From the cell containing the given text, extract its center point as (X, Y) coordinate. 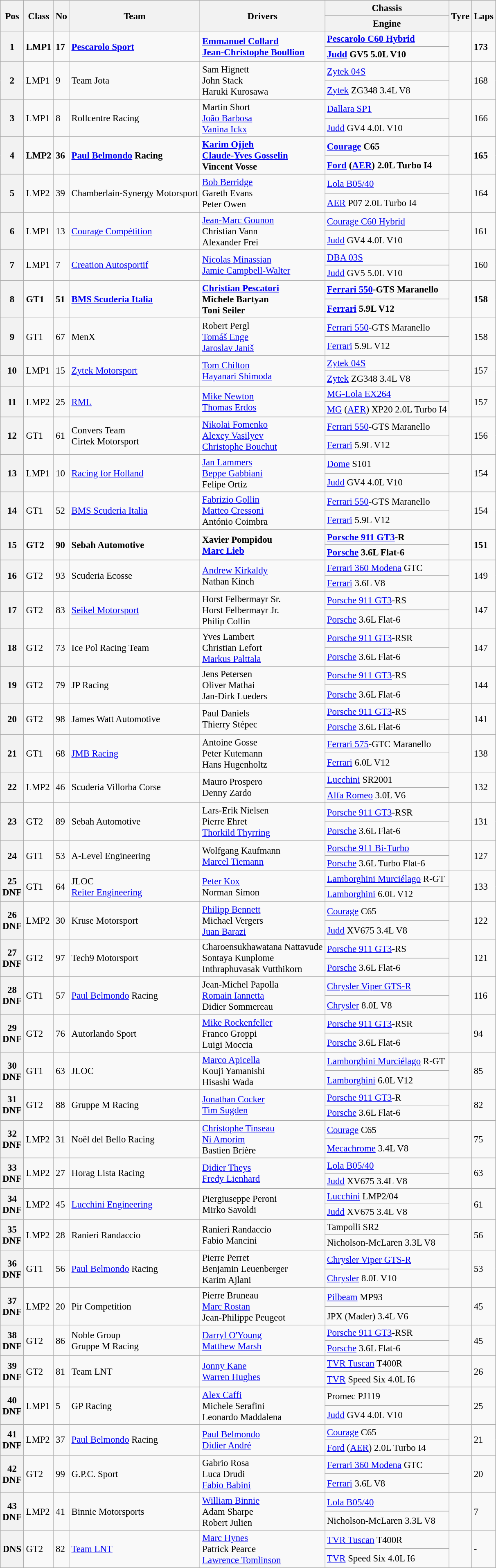
94 (484, 1033)
A-Level Engineering (135, 856)
GP Racing (135, 1406)
Pos (12, 16)
Drivers (263, 16)
Lucchini LMP2/04 (387, 1196)
- (484, 1549)
Class (38, 16)
41DNF (12, 1439)
28 (61, 1235)
JMB Racing (135, 753)
12 (12, 436)
Mauro Prospero Denny Zardo (263, 787)
JPX (Mader) 3.4L V6 (387, 1316)
Marco Apicella Kouji Yamanishi Hisashi Wada (263, 1071)
29DNF (12, 1033)
RML (135, 401)
138 (484, 753)
Alex Caffi Michele Serafini Leonardo Maddalena (263, 1406)
Chamberlain-Synergy Motorsport (135, 193)
G.P.C. Sport (135, 1474)
37 (61, 1439)
Lucchini Engineering (135, 1204)
Gruppe M Racing (135, 1105)
Courage C60 Hybrid (387, 222)
MG (AER) XP20 2.0L Turbo I4 (387, 409)
Charoensukhawatana Nattavude Sontaya Kunplome Inthraphuvasak Vutthikorn (263, 958)
Christophe Tinseau Ni Amorim Bastien Brière (263, 1139)
25DNF (12, 886)
Didier Theys Fredy Lienhard (263, 1173)
41 (61, 1511)
30 (61, 921)
16 (12, 576)
34DNF (12, 1204)
Dome S101 (387, 464)
Ferrari 575-GTC Maranello (387, 744)
Yves Lambert Christian Lefort Markus Palttala (263, 648)
Ranieri Randaccio (135, 1235)
28DNF (12, 996)
23 (12, 822)
Pir Competition (135, 1307)
Ranieri Randaccio Fabio Mancini (263, 1235)
33DNF (12, 1173)
Jean-Michel Papolla Romain Iannetta Didier Sommereau (263, 996)
Mike Rockenfeller Franco Groppi Luigi Moccia (263, 1033)
73 (61, 648)
Lars-Erik Nielsen Pierre Ehret Thorkild Thyrring (263, 822)
39DNF (12, 1371)
Porsche 911 Bi-Turbo (387, 848)
11 (12, 401)
Gabrio Rosa Luca Drudi Fabio Babini (263, 1474)
Seikel Motorsport (135, 610)
Paul Belmondo Didier André (263, 1439)
3 (12, 118)
Jean-Marc Gounon Christian Vann Alexander Frei (263, 231)
Bob Berridge Gareth Evans Peter Owen (263, 193)
2 (12, 81)
99 (61, 1474)
Darryl O'Young Matthew Marsh (263, 1340)
Horst Felbermayr Sr. Horst Felbermayr Jr. Philip Collin (263, 610)
Zytek Motorsport (135, 371)
131 (484, 822)
79 (61, 685)
161 (484, 231)
168 (484, 81)
35DNF (12, 1235)
Tampolli SR2 (387, 1227)
160 (484, 265)
Scuderia Villorba Corse (135, 787)
Kruse Motorsport (135, 921)
Xavier Pompidou Marc Lieb (263, 545)
30DNF (12, 1071)
98 (61, 719)
57 (61, 996)
Chrysler 8.0L V8 (387, 1005)
38DNF (12, 1340)
Courage Compétition (135, 231)
89 (61, 822)
Dallara SP1 (387, 109)
Fabrizio Gollin Matteo Cressoni António Coimbra (263, 511)
Paul Daniels Thierry Stépec (263, 719)
22 (12, 787)
Engine (387, 24)
Piergiuseppe Peroni Mirko Savoldi (263, 1204)
26DNF (12, 921)
31 (61, 1139)
24 (12, 856)
William Binnie Adam Sharpe Robert Julien (263, 1511)
64 (61, 886)
36 (61, 156)
121 (484, 958)
AER P07 2.0L Turbo I4 (387, 203)
81 (61, 1371)
Scuderia Ecosse (135, 576)
165 (484, 156)
JLOC Reiter Engineering (135, 886)
James Watt Automotive (135, 719)
127 (484, 856)
75 (484, 1139)
Mecachrome 3.4L V8 (387, 1149)
Tyre (460, 16)
Pilbeam MP93 (387, 1297)
52 (61, 511)
14 (12, 511)
39 (61, 193)
Chrysler 8.0L V10 (387, 1278)
83 (61, 610)
Ice Pol Racing Team (135, 648)
86 (61, 1340)
Martin Short João Barbosa Vanina Ickx (263, 118)
Laps (484, 16)
Antoine Gosse Peter Kutemann Hans Hugenholtz (263, 753)
19 (12, 685)
Lucchini SR2001 (387, 780)
43DNF (12, 1511)
Porsche 3.6L Turbo Flat-6 (387, 863)
Nikolai Fomenko Alexey Vasilyev Christophe Bouchut (263, 436)
132 (484, 787)
Pierre Bruneau Marc Rostan Jean-Philippe Peugeot (263, 1307)
Autorlando Sport (135, 1033)
27DNF (12, 958)
18 (12, 648)
Creation Autosportif (135, 265)
Robert Pergl Tomáš Enge Jaroslav Janiš (263, 337)
133 (484, 886)
116 (484, 996)
Jonny Kane Warren Hughes (263, 1371)
166 (484, 118)
MG-Lola EX264 (387, 394)
Sam Hignett John Stack Haruki Kurosawa (263, 81)
Noël del Bello Racing (135, 1139)
164 (484, 193)
27 (61, 1173)
144 (484, 685)
Jonathan Cocker Tim Sugden (263, 1105)
Mike Newton Thomas Erdos (263, 401)
85 (484, 1071)
37DNF (12, 1307)
JLOC (135, 1071)
Tech9 Motorsport (135, 958)
76 (61, 1033)
Nicolas Minassian Jamie Campbell-Walter (263, 265)
Pescarolo Sport (135, 47)
JP Racing (135, 685)
88 (61, 1105)
4 (12, 156)
68 (61, 753)
32DNF (12, 1139)
31DNF (12, 1105)
97 (61, 958)
173 (484, 47)
122 (484, 921)
1 (12, 47)
Philipp Bennett Michael Vergers Juan Barazi (263, 921)
DNS (12, 1549)
149 (484, 576)
Emmanuel Collard Jean-Christophe Boullion (263, 47)
Jan Lammers Beppe Gabbiani Felipe Ortiz (263, 474)
Binnie Motorsports (135, 1511)
Christian Pescatori Michele Bartyan Toni Seiler (263, 299)
141 (484, 719)
Wolfgang Kaufmann Marcel Tiemann (263, 856)
Chassis (387, 8)
Horag Lista Racing (135, 1173)
51 (61, 299)
93 (61, 576)
Pescarolo C60 Hybrid (387, 39)
Convers Team Cirtek Motorsport (135, 436)
Jens Petersen Oliver Mathai Jan-Dirk Lueders (263, 685)
DBA 03S (387, 257)
Marc Hynes Patrick Pearce Lawrence Tomlinson (263, 1549)
40DNF (12, 1406)
90 (61, 545)
46 (61, 787)
Pierre Perret Benjamin Leuenberger Karim Ajlani (263, 1269)
Peter Kox Norman Simon (263, 886)
156 (484, 436)
151 (484, 545)
Noble Group Gruppe M Racing (135, 1340)
42DNF (12, 1474)
Team Jota (135, 81)
Team (135, 16)
No (61, 16)
36DNF (12, 1269)
Promec PJ119 (387, 1396)
Tom Chilton Hayanari Shimoda (263, 371)
26 (484, 1371)
Karim Ojjeh Claude-Yves Gosselin Vincent Vosse (263, 156)
Racing for Holland (135, 474)
Andrew Kirkaldy Nathan Kinch (263, 576)
MenX (135, 337)
Ferrari 6.0L V12 (387, 763)
Alfa Romeo 3.0L V6 (387, 795)
6 (12, 231)
67 (61, 337)
Rollcentre Racing (135, 118)
